Search for the cell housing the specified text and yield its (x, y) center coordinate. 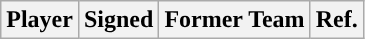
Former Team (234, 20)
Signed (118, 20)
Player (40, 20)
Ref. (336, 20)
